Return the [x, y] coordinate for the center point of the cell that contains the specified text.  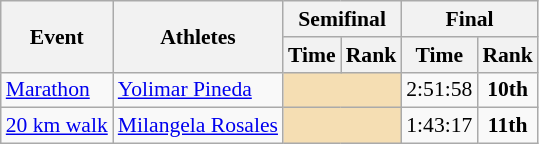
Semifinal [342, 19]
20 km walk [57, 126]
11th [508, 126]
10th [508, 90]
Marathon [57, 90]
Event [57, 36]
Athletes [198, 36]
Final [470, 19]
1:43:17 [439, 126]
Yolimar Pineda [198, 90]
2:51:58 [439, 90]
Milangela Rosales [198, 126]
